Provide the (X, Y) coordinate of the cell's center where the given text is located.  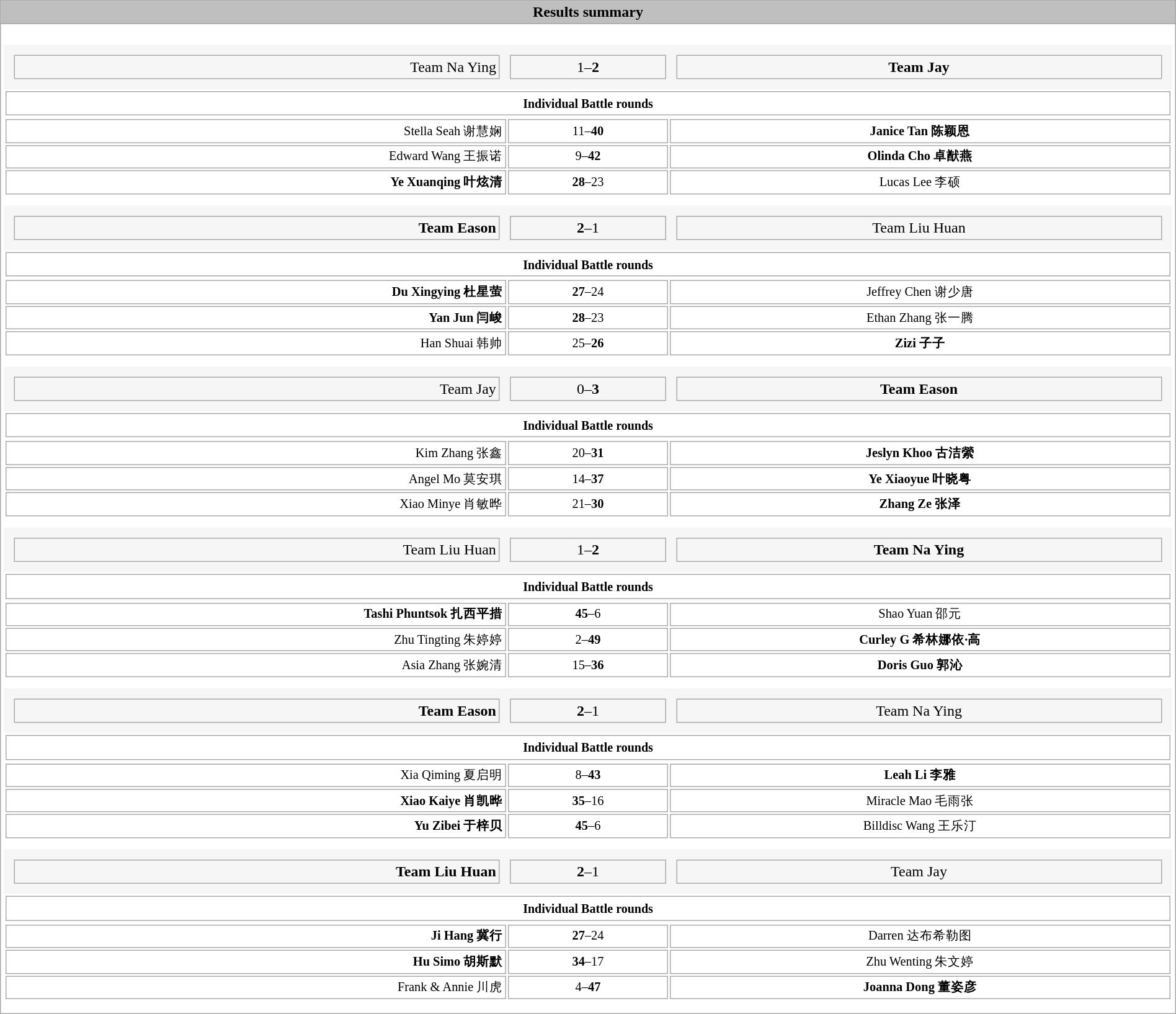
Zhu Wenting 朱文婷 (920, 962)
35–16 (588, 801)
25–26 (588, 343)
Hu Simo 胡斯默 (256, 962)
Zizi 子子 (920, 343)
Xia Qiming 夏启明 (256, 775)
Frank & Annie 川虎 (256, 987)
9–42 (588, 157)
Han Shuai 韩帅 (256, 343)
Xiao Kaiye 肖凯晔 (256, 801)
15–36 (588, 665)
Olinda Cho 卓猷燕 (920, 157)
Miracle Mao 毛雨张 (920, 801)
Jeffrey Chen 谢少唐 (920, 292)
14–37 (588, 479)
Lucas Lee 李硕 (920, 182)
Edward Wang 王振诺 (256, 157)
Zhu Tingting 朱婷婷 (256, 639)
Asia Zhang 张婉清 (256, 665)
Ye Xuanqing 叶炫清 (256, 182)
Results summary (588, 12)
8–43 (588, 775)
20–31 (588, 453)
Xiao Minye 肖敏晔 (256, 504)
0–3 (588, 389)
Du Xingying 杜星萤 (256, 292)
Curley G 希林娜依·高 (920, 639)
Stella Seah 谢慧娴 (256, 131)
Jeslyn Khoo 古洁縈 (920, 453)
Yan Jun 闫峻 (256, 318)
Ethan Zhang 张一腾 (920, 318)
Doris Guo 郭沁 (920, 665)
2–49 (588, 639)
Ye Xiaoyue 叶晓粤 (920, 479)
11–40 (588, 131)
Janice Tan 陈颖恩 (920, 131)
Billdisc Wang 王乐汀 (920, 826)
Joanna Dong 董姿彦 (920, 987)
34–17 (588, 962)
Darren 达布希勒图 (920, 936)
Angel Mo 莫安琪 (256, 479)
Yu Zibei 于梓贝 (256, 826)
Shao Yuan 邵元 (920, 614)
Kim Zhang 张鑫 (256, 453)
Leah Li 李雅 (920, 775)
4–47 (588, 987)
Ji Hang 冀行 (256, 936)
Zhang Ze 张泽 (920, 504)
Tashi Phuntsok 扎西平措 (256, 614)
21–30 (588, 504)
